Output the [X, Y] coordinate of the center of the cell containing the given text.  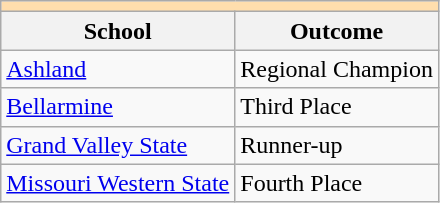
Third Place [337, 107]
Grand Valley State [118, 145]
Fourth Place [337, 183]
School [118, 31]
Runner-up [337, 145]
Bellarmine [118, 107]
Regional Champion [337, 69]
Outcome [337, 31]
Ashland [118, 69]
Missouri Western State [118, 183]
